Return the (x, y) coordinate for the center point of the cell that contains the specified text.  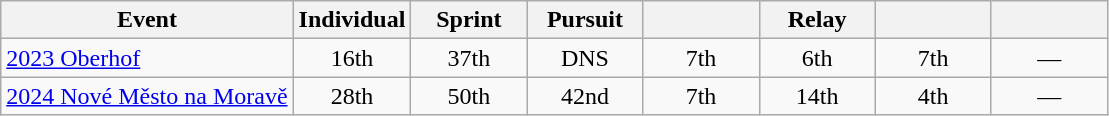
DNS (585, 58)
50th (469, 96)
2024 Nové Město na Moravě (147, 96)
4th (933, 96)
Sprint (469, 20)
28th (352, 96)
16th (352, 58)
Relay (817, 20)
42nd (585, 96)
14th (817, 96)
37th (469, 58)
2023 Oberhof (147, 58)
6th (817, 58)
Event (147, 20)
Pursuit (585, 20)
Individual (352, 20)
